Scan for the cell matching the given text and deliver its (X, Y) coordinate at center. 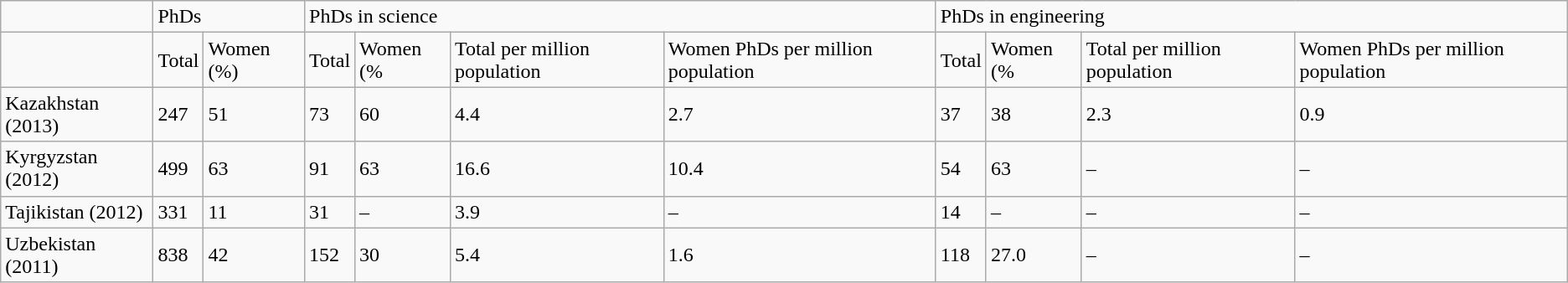
37 (961, 114)
Women (%) (255, 60)
PhDs (230, 17)
118 (961, 255)
31 (330, 212)
51 (255, 114)
60 (403, 114)
Kyrgyzstan (2012) (77, 169)
4.4 (556, 114)
27.0 (1034, 255)
38 (1034, 114)
73 (330, 114)
Uzbekistan(2011) (77, 255)
3.9 (556, 212)
PhDs in engineering (1251, 17)
Kazakhstan (2013) (77, 114)
331 (178, 212)
0.9 (1431, 114)
838 (178, 255)
Tajikistan (2012) (77, 212)
499 (178, 169)
16.6 (556, 169)
1.6 (799, 255)
10.4 (799, 169)
2.7 (799, 114)
PhDs in science (621, 17)
54 (961, 169)
42 (255, 255)
91 (330, 169)
30 (403, 255)
5.4 (556, 255)
14 (961, 212)
247 (178, 114)
152 (330, 255)
2.3 (1188, 114)
11 (255, 212)
